Extract the (x, y) coordinate from the center of the cell holding the provided text.  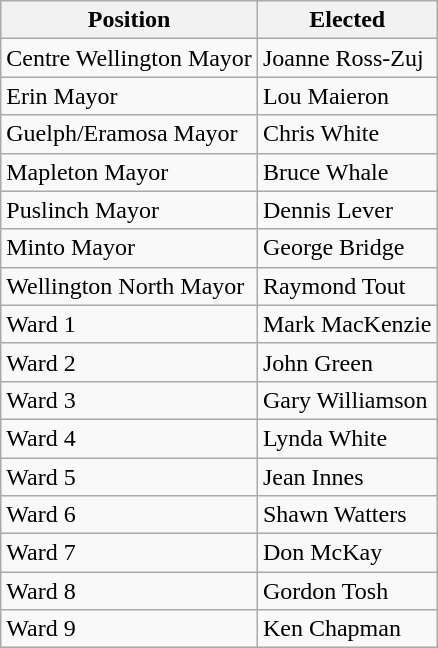
Gary Williamson (347, 400)
Erin Mayor (130, 96)
Ward 5 (130, 477)
Ken Chapman (347, 629)
Ward 2 (130, 362)
Ward 7 (130, 553)
Wellington North Mayor (130, 286)
Centre Wellington Mayor (130, 58)
Ward 4 (130, 438)
Gordon Tosh (347, 591)
Ward 1 (130, 324)
Ward 3 (130, 400)
George Bridge (347, 248)
Raymond Tout (347, 286)
Mark MacKenzie (347, 324)
Guelph/Eramosa Mayor (130, 134)
Minto Mayor (130, 248)
Jean Innes (347, 477)
Ward 8 (130, 591)
Elected (347, 20)
Lou Maieron (347, 96)
John Green (347, 362)
Position (130, 20)
Chris White (347, 134)
Ward 9 (130, 629)
Puslinch Mayor (130, 210)
Bruce Whale (347, 172)
Joanne Ross-Zuj (347, 58)
Dennis Lever (347, 210)
Lynda White (347, 438)
Ward 6 (130, 515)
Don McKay (347, 553)
Mapleton Mayor (130, 172)
Shawn Watters (347, 515)
